Capture the cell that displays the provided text and extract its (X, Y) central coordinate. 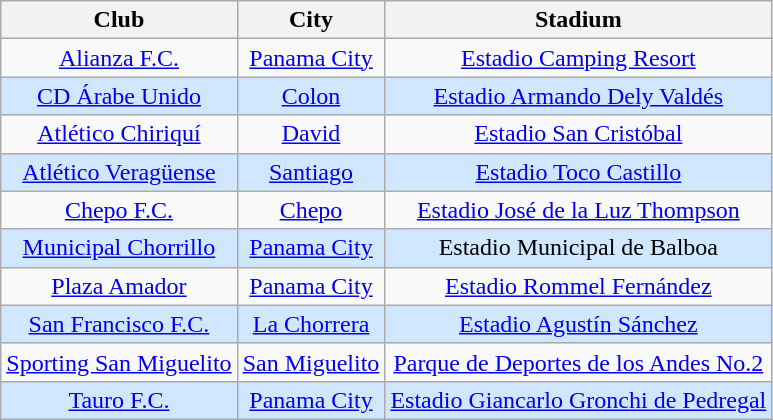
Tauro F.C. (119, 400)
San Francisco F.C. (119, 324)
Estadio Agustín Sánchez (578, 324)
Club (119, 20)
La Chorrera (311, 324)
CD Árabe Unido (119, 96)
Atlético Veragüense (119, 172)
Chepo F.C. (119, 210)
City (311, 20)
David (311, 134)
Parque de Deportes de los Andes No.2 (578, 362)
Estadio Municipal de Balboa (578, 248)
Estadio Toco Castillo (578, 172)
Estadio San Cristóbal (578, 134)
Estadio Camping Resort (578, 58)
Sporting San Miguelito (119, 362)
Municipal Chorrillo (119, 248)
Estadio Rommel Fernández (578, 286)
Stadium (578, 20)
Estadio Giancarlo Gronchi de Pedregal (578, 400)
Atlético Chiriquí (119, 134)
Estadio Armando Dely Valdés (578, 96)
Santiago (311, 172)
Colon (311, 96)
Chepo (311, 210)
Plaza Amador (119, 286)
Estadio José de la Luz Thompson (578, 210)
Alianza F.C. (119, 58)
San Miguelito (311, 362)
